Find where the given text appears and provide that cell's center as [x, y] coordinate. 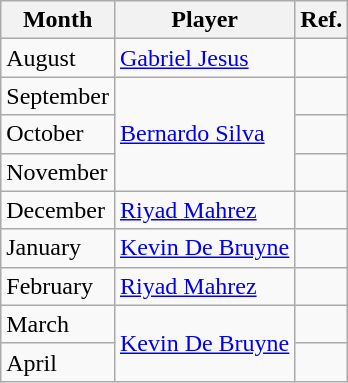
March [58, 324]
April [58, 362]
September [58, 96]
January [58, 248]
November [58, 172]
Bernardo Silva [204, 134]
February [58, 286]
August [58, 58]
October [58, 134]
Ref. [322, 20]
Player [204, 20]
Month [58, 20]
Gabriel Jesus [204, 58]
December [58, 210]
